Return the (x, y) coordinate for the center point of the cell that contains the specified text.  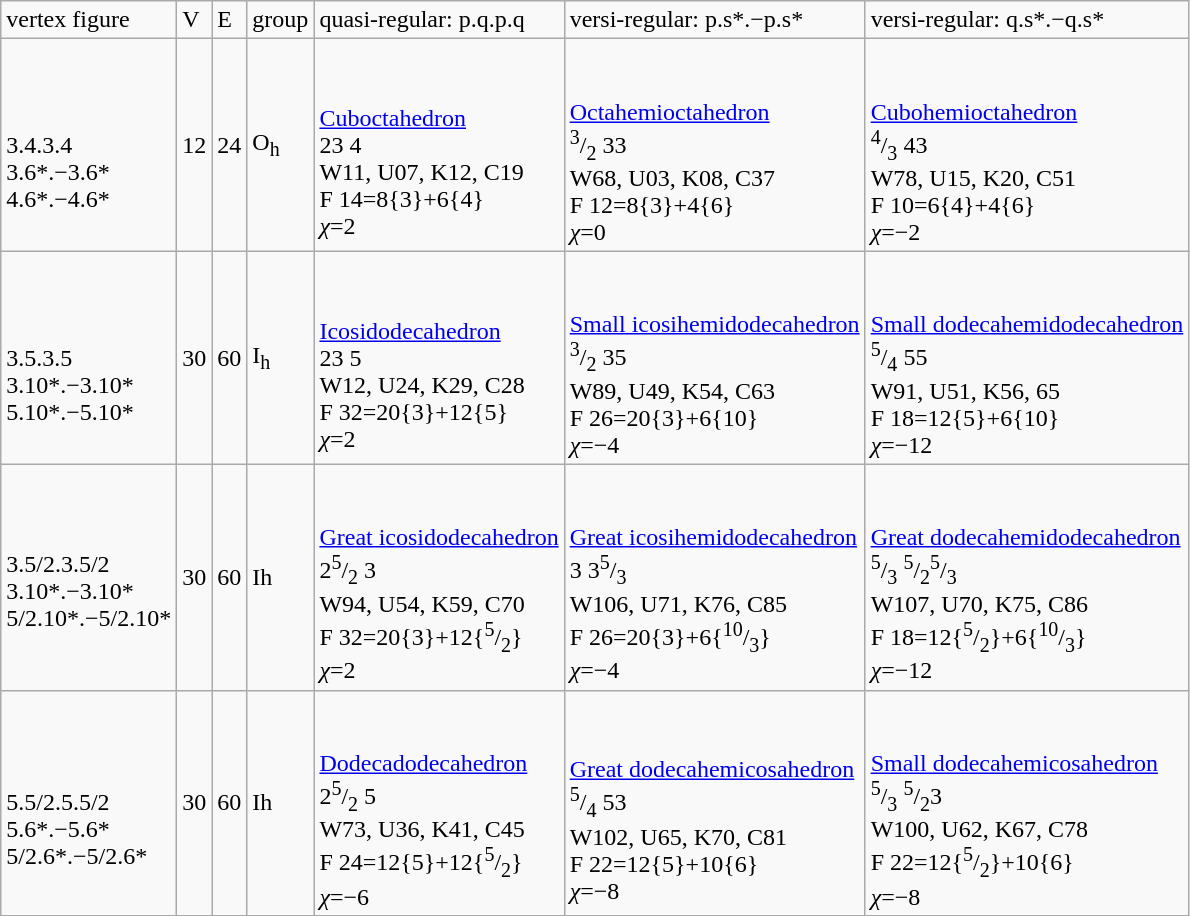
Great icosihemidodecahedron 3 35/3 W106, U71, K76, C85 F 26=20{3}+6{10/3} χ=−4 (714, 577)
Great dodecahemidodecahedron 5/3 5/25/3 W107, U70, K75, C86 F 18=12{5/2}+6{10/3} χ=−12 (1027, 577)
3.5.3.5 3.10*.−3.10* 5.10*.−5.10* (89, 358)
E (230, 20)
Oh (280, 146)
Icosidodecahedron 23 5 W12, U24, K29, C28 F 32=20{3}+12{5} χ=2 (439, 358)
Great dodecahemicosahedron 5/4 53 W102, U65, K70, C81 F 22=12{5}+10{6} χ=−8 (714, 803)
versi-regular: p.s*.−p.s* (714, 20)
5.5/2.5.5/2 5.6*.−5.6* 5/2.6*.−5/2.6* (89, 803)
3.4.3.4 3.6*.−3.6* 4.6*.−4.6* (89, 146)
quasi-regular: p.q.p.q (439, 20)
12 (194, 146)
24 (230, 146)
Great icosidodecahedron 25/2 3 W94, U54, K59, C70 F 32=20{3}+12{5/2} χ=2 (439, 577)
Small dodecahemicosahedron 5/3 5/23 W100, U62, K67, C78 F 22=12{5/2}+10{6} χ=−8 (1027, 803)
group (280, 20)
vertex figure (89, 20)
V (194, 20)
versi-regular: q.s*.−q.s* (1027, 20)
Dodecadodecahedron 25/2 5 W73, U36, K41, C45 F 24=12{5}+12{5/2} χ=−6 (439, 803)
Small dodecahemidodecahedron 5/4 55 W91, U51, K56, 65 F 18=12{5}+6{10} χ=−12 (1027, 358)
Cuboctahedron 23 4 W11, U07, K12, C19 F 14=8{3}+6{4} χ=2 (439, 146)
Cubohemioctahedron 4/3 43 W78, U15, K20, C51 F 10=6{4}+4{6} χ=−2 (1027, 146)
Octahemioctahedron 3/2 33 W68, U03, K08, C37 F 12=8{3}+4{6} χ=0 (714, 146)
Small icosihemidodecahedron 3/2 35 W89, U49, K54, C63 F 26=20{3}+6{10} χ=−4 (714, 358)
3.5/2.3.5/2 3.10*.−3.10* 5/2.10*.−5/2.10* (89, 577)
